Output the (X, Y) coordinate of the center of the cell containing the given text.  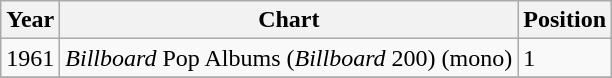
Year (30, 20)
Position (565, 20)
1 (565, 58)
Billboard Pop Albums (Billboard 200) (mono) (289, 58)
Chart (289, 20)
1961 (30, 58)
